From the cell containing the given text, extract its center point as [X, Y] coordinate. 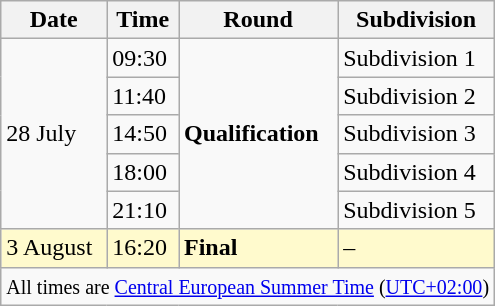
Subdivision [416, 20]
28 July [54, 134]
– [416, 248]
21:10 [143, 210]
14:50 [143, 134]
Subdivision 2 [416, 96]
All times are Central European Summer Time (UTC+02:00) [248, 286]
Final [258, 248]
Time [143, 20]
Subdivision 1 [416, 58]
Round [258, 20]
Subdivision 4 [416, 172]
09:30 [143, 58]
Date [54, 20]
Qualification [258, 134]
18:00 [143, 172]
3 August [54, 248]
Subdivision 3 [416, 134]
11:40 [143, 96]
Subdivision 5 [416, 210]
16:20 [143, 248]
